Locate the cell with the specified text and output its [x, y] center coordinate. 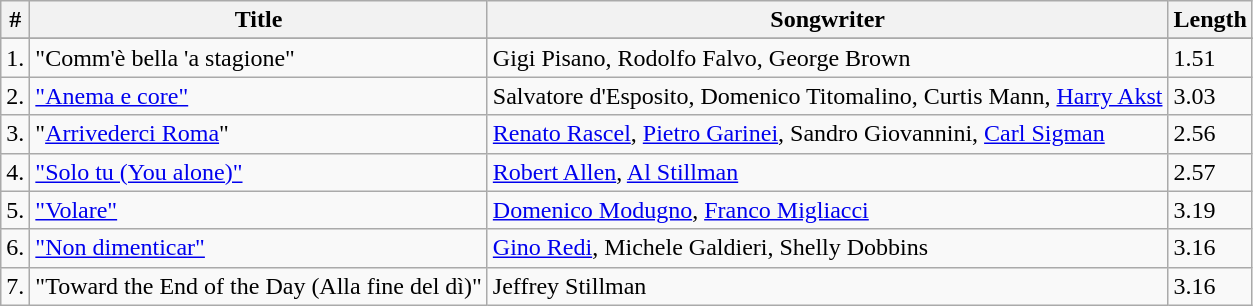
2.56 [1210, 134]
"Arrivederci Roma" [259, 134]
1.51 [1210, 58]
Length [1210, 20]
Salvatore d'Esposito, Domenico Titomalino, Curtis Mann, Harry Akst [828, 96]
4. [16, 172]
"Comm'è bella 'a stagione" [259, 58]
# [16, 20]
Renato Rascel, Pietro Garinei, Sandro Giovannini, Carl Sigman [828, 134]
"Toward the End of the Day (Alla fine del dì)" [259, 286]
2.57 [1210, 172]
Robert Allen, Al Stillman [828, 172]
3.19 [1210, 210]
5. [16, 210]
7. [16, 286]
Gigi Pisano, Rodolfo Falvo, George Brown [828, 58]
6. [16, 248]
Domenico Modugno, Franco Migliacci [828, 210]
2. [16, 96]
1. [16, 58]
"Anema e core" [259, 96]
Jeffrey Stillman [828, 286]
Gino Redi, Michele Galdieri, Shelly Dobbins [828, 248]
Title [259, 20]
Songwriter [828, 20]
3. [16, 134]
"Volare" [259, 210]
"Non dimenticar" [259, 248]
"Solo tu (You alone)" [259, 172]
3.03 [1210, 96]
